Search for the cell housing the specified text and yield its (x, y) center coordinate. 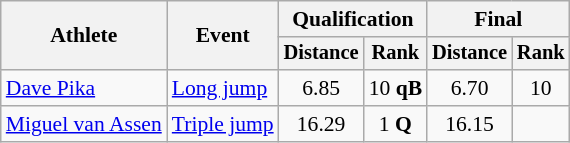
Event (223, 36)
10 qB (396, 88)
Miguel van Assen (84, 124)
1 Q (396, 124)
16.29 (322, 124)
Final (498, 19)
6.85 (322, 88)
Athlete (84, 36)
6.70 (470, 88)
Qualification (353, 19)
10 (541, 88)
Triple jump (223, 124)
Dave Pika (84, 88)
16.15 (470, 124)
Long jump (223, 88)
